Search for the cell housing the specified text and yield its [x, y] center coordinate. 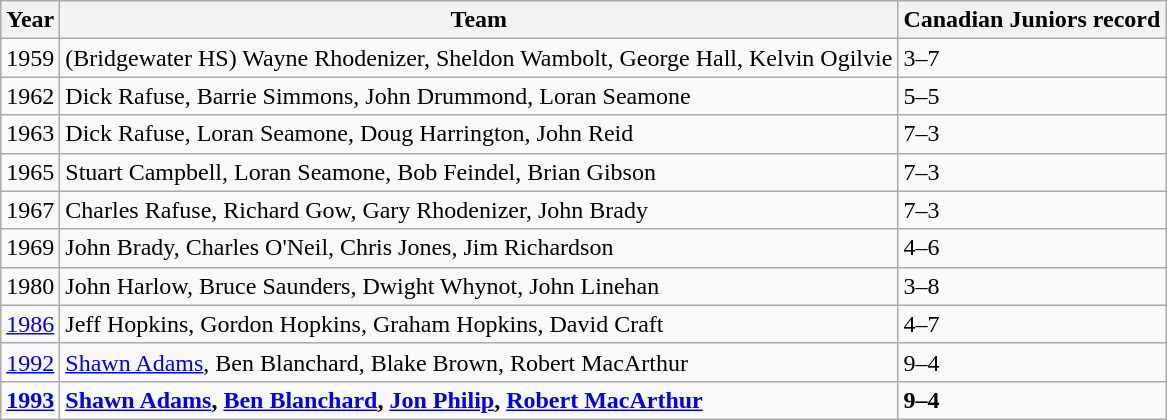
(Bridgewater HS) Wayne Rhodenizer, Sheldon Wambolt, George Hall, Kelvin Ogilvie [479, 58]
1959 [30, 58]
1986 [30, 324]
John Harlow, Bruce Saunders, Dwight Whynot, John Linehan [479, 286]
John Brady, Charles O'Neil, Chris Jones, Jim Richardson [479, 248]
Charles Rafuse, Richard Gow, Gary Rhodenizer, John Brady [479, 210]
1963 [30, 134]
Team [479, 20]
Year [30, 20]
Dick Rafuse, Loran Seamone, Doug Harrington, John Reid [479, 134]
1993 [30, 400]
1965 [30, 172]
4–7 [1032, 324]
4–6 [1032, 248]
Jeff Hopkins, Gordon Hopkins, Graham Hopkins, David Craft [479, 324]
1962 [30, 96]
1992 [30, 362]
Shawn Adams, Ben Blanchard, Blake Brown, Robert MacArthur [479, 362]
Dick Rafuse, Barrie Simmons, John Drummond, Loran Seamone [479, 96]
3–7 [1032, 58]
Shawn Adams, Ben Blanchard, Jon Philip, Robert MacArthur [479, 400]
Stuart Campbell, Loran Seamone, Bob Feindel, Brian Gibson [479, 172]
3–8 [1032, 286]
1969 [30, 248]
Canadian Juniors record [1032, 20]
1980 [30, 286]
5–5 [1032, 96]
1967 [30, 210]
